Detect which cell encompasses the target text, then output its (X, Y) center coordinate. 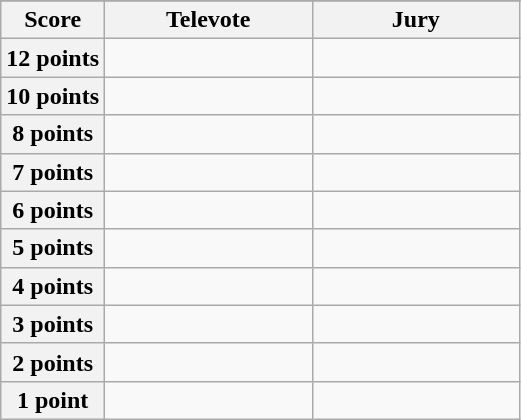
8 points (53, 134)
2 points (53, 362)
10 points (53, 96)
Jury (416, 20)
Score (53, 20)
3 points (53, 324)
5 points (53, 248)
12 points (53, 58)
6 points (53, 210)
1 point (53, 400)
4 points (53, 286)
Televote (209, 20)
7 points (53, 172)
